For the text-containing cell, return its midpoint in (X, Y) coordinate format. 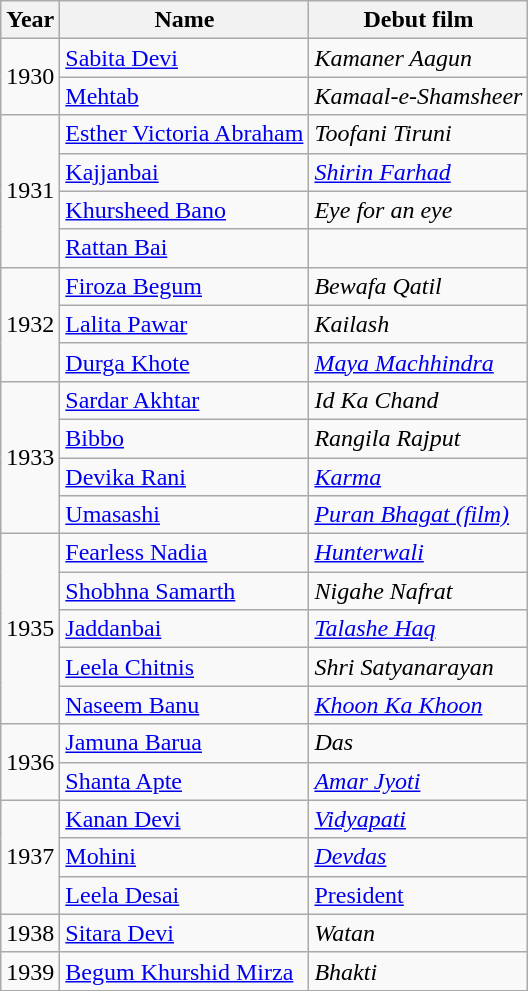
Fearless Nadia (184, 553)
Vidyapati (418, 819)
1939 (30, 971)
Leela Chitnis (184, 667)
Sardar Akhtar (184, 400)
Sitara Devi (184, 933)
Watan (418, 933)
Devdas (418, 857)
1931 (30, 191)
Id Ka Chand (418, 400)
1932 (30, 324)
Hunterwali (418, 553)
Amar Jyoti (418, 781)
Talashe Haq (418, 629)
Kamaner Aagun (418, 58)
Maya Machhindra (418, 362)
Begum Khurshid Mirza (184, 971)
1936 (30, 762)
Esther Victoria Abraham (184, 134)
Jaddanbai (184, 629)
1933 (30, 457)
Puran Bhagat (film) (418, 515)
Bhakti (418, 971)
Name (184, 20)
Kanan Devi (184, 819)
Kailash (418, 324)
Devika Rani (184, 477)
Eye for an eye (418, 210)
Karma (418, 477)
President (418, 895)
Year (30, 20)
Naseem Banu (184, 705)
Shobhna Samarth (184, 591)
Das (418, 743)
Kamaal-e-Shamsheer (418, 96)
Rangila Rajput (418, 438)
Mehtab (184, 96)
Shirin Farhad (418, 172)
Umasashi (184, 515)
1938 (30, 933)
Shanta Apte (184, 781)
Lalita Pawar (184, 324)
Bewafa Qatil (418, 286)
Durga Khote (184, 362)
Rattan Bai (184, 248)
1930 (30, 77)
Debut film (418, 20)
Mohini (184, 857)
Shri Satyanarayan (418, 667)
1935 (30, 629)
Nigahe Nafrat (418, 591)
Leela Desai (184, 895)
1937 (30, 857)
Khursheed Bano (184, 210)
Sabita Devi (184, 58)
Jamuna Barua (184, 743)
Toofani Tiruni (418, 134)
Bibbo (184, 438)
Firoza Begum (184, 286)
Kajjanbai (184, 172)
Khoon Ka Khoon (418, 705)
